Output the [X, Y] coordinate of the center of the cell containing the given text.  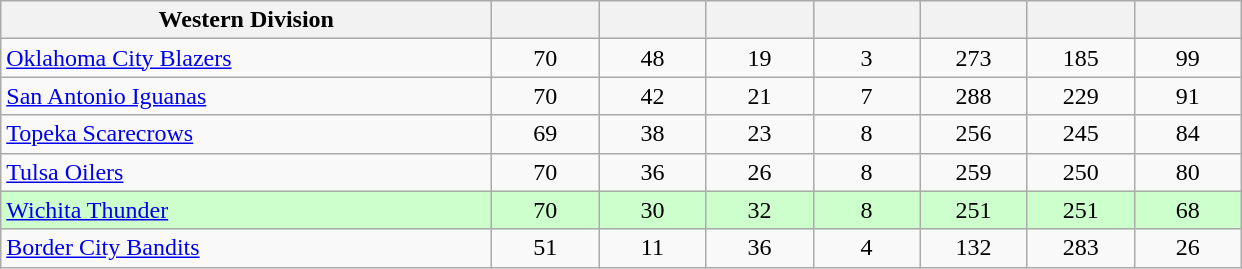
Oklahoma City Blazers [246, 58]
Tulsa Oilers [246, 172]
132 [974, 248]
229 [1080, 96]
11 [652, 248]
51 [546, 248]
30 [652, 210]
21 [760, 96]
91 [1188, 96]
Wichita Thunder [246, 210]
San Antonio Iguanas [246, 96]
23 [760, 134]
80 [1188, 172]
185 [1080, 58]
19 [760, 58]
245 [1080, 134]
84 [1188, 134]
3 [866, 58]
273 [974, 58]
250 [1080, 172]
Border City Bandits [246, 248]
256 [974, 134]
Topeka Scarecrows [246, 134]
288 [974, 96]
4 [866, 248]
69 [546, 134]
Western Division [246, 20]
68 [1188, 210]
7 [866, 96]
259 [974, 172]
99 [1188, 58]
283 [1080, 248]
42 [652, 96]
32 [760, 210]
48 [652, 58]
38 [652, 134]
